Scan for the cell matching the given text and deliver its [X, Y] coordinate at center. 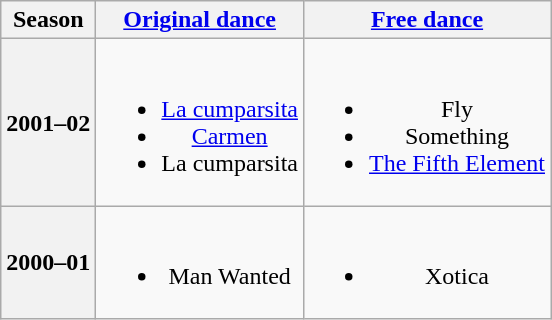
Original dance [200, 20]
2000–01 [48, 262]
Man Wanted [200, 262]
Xotica [426, 262]
2001–02 [48, 122]
Free dance [426, 20]
Season [48, 20]
La cumparsita Carmen La cumparsita [200, 122]
Fly Something The Fifth Element [426, 122]
